For the text-containing cell, return its midpoint in (X, Y) coordinate format. 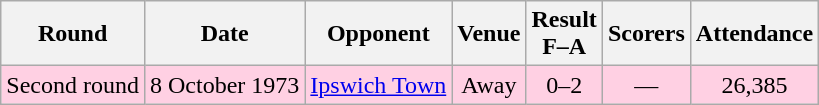
ResultF–A (564, 34)
26,385 (754, 85)
Ipswich Town (378, 85)
Away (489, 85)
Venue (489, 34)
Second round (73, 85)
Scorers (646, 34)
Round (73, 34)
8 October 1973 (224, 85)
Opponent (378, 34)
— (646, 85)
Attendance (754, 34)
Date (224, 34)
0–2 (564, 85)
